Return (x, y) of the center of cell containing provided text 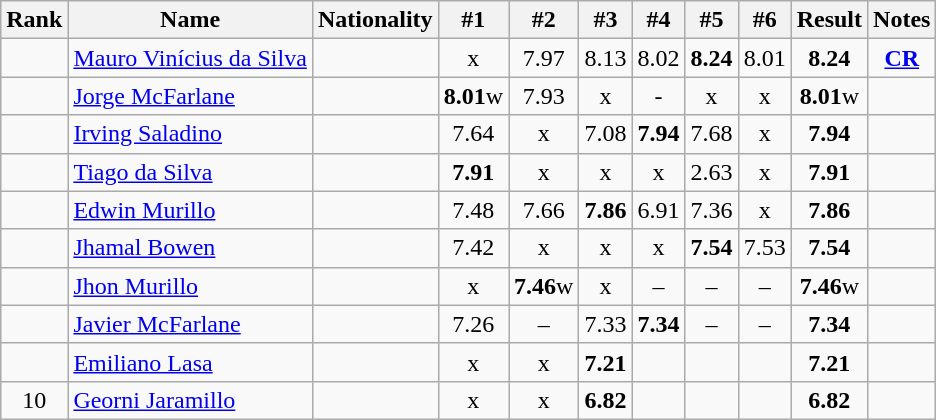
7.48 (473, 210)
7.68 (712, 134)
6.91 (658, 210)
Notes (902, 20)
7.53 (764, 248)
Georni Jaramillo (190, 400)
8.02 (658, 58)
7.64 (473, 134)
Edwin Murillo (190, 210)
#5 (712, 20)
Nationality (375, 20)
8.13 (606, 58)
Jhon Murillo (190, 286)
#3 (606, 20)
7.42 (473, 248)
7.26 (473, 324)
7.33 (606, 324)
Rank (34, 20)
Mauro Vinícius da Silva (190, 58)
7.93 (543, 96)
7.36 (712, 210)
Jorge McFarlane (190, 96)
#2 (543, 20)
8.01 (764, 58)
10 (34, 400)
Tiago da Silva (190, 172)
#1 (473, 20)
#6 (764, 20)
7.97 (543, 58)
Irving Saladino (190, 134)
#4 (658, 20)
CR (902, 58)
Emiliano Lasa (190, 362)
7.66 (543, 210)
Result (829, 20)
Jhamal Bowen (190, 248)
Javier McFarlane (190, 324)
- (658, 96)
7.08 (606, 134)
Name (190, 20)
2.63 (712, 172)
